Scan for the cell matching the given text and deliver its (x, y) coordinate at center. 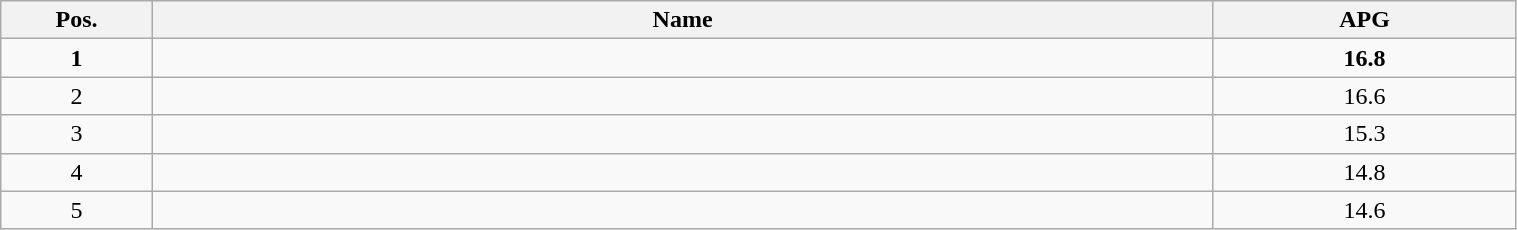
Name (682, 20)
3 (77, 134)
14.6 (1364, 210)
1 (77, 58)
14.8 (1364, 172)
16.8 (1364, 58)
2 (77, 96)
5 (77, 210)
APG (1364, 20)
4 (77, 172)
15.3 (1364, 134)
16.6 (1364, 96)
Pos. (77, 20)
